Return the (X, Y) coordinate for the center point of the cell that contains the specified text.  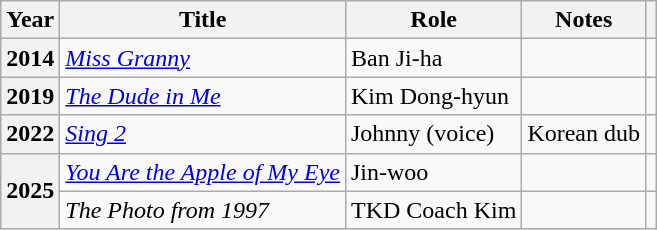
Year (30, 20)
Johnny (voice) (433, 134)
Sing 2 (203, 134)
Role (433, 20)
2022 (30, 134)
The Dude in Me (203, 96)
The Photo from 1997 (203, 210)
2019 (30, 96)
Ban Ji-ha (433, 58)
Jin-woo (433, 172)
Kim Dong-hyun (433, 96)
You Are the Apple of My Eye (203, 172)
2014 (30, 58)
TKD Coach Kim (433, 210)
Title (203, 20)
Korean dub (584, 134)
2025 (30, 191)
Notes (584, 20)
Miss Granny (203, 58)
